Identify which cell holds the provided text, then report its [x, y] central coordinate. 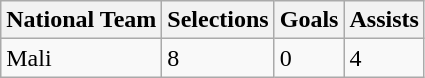
4 [384, 58]
Mali [82, 58]
0 [309, 58]
Selections [218, 20]
National Team [82, 20]
Assists [384, 20]
Goals [309, 20]
8 [218, 58]
